Scan for the cell matching the given text and deliver its [X, Y] coordinate at center. 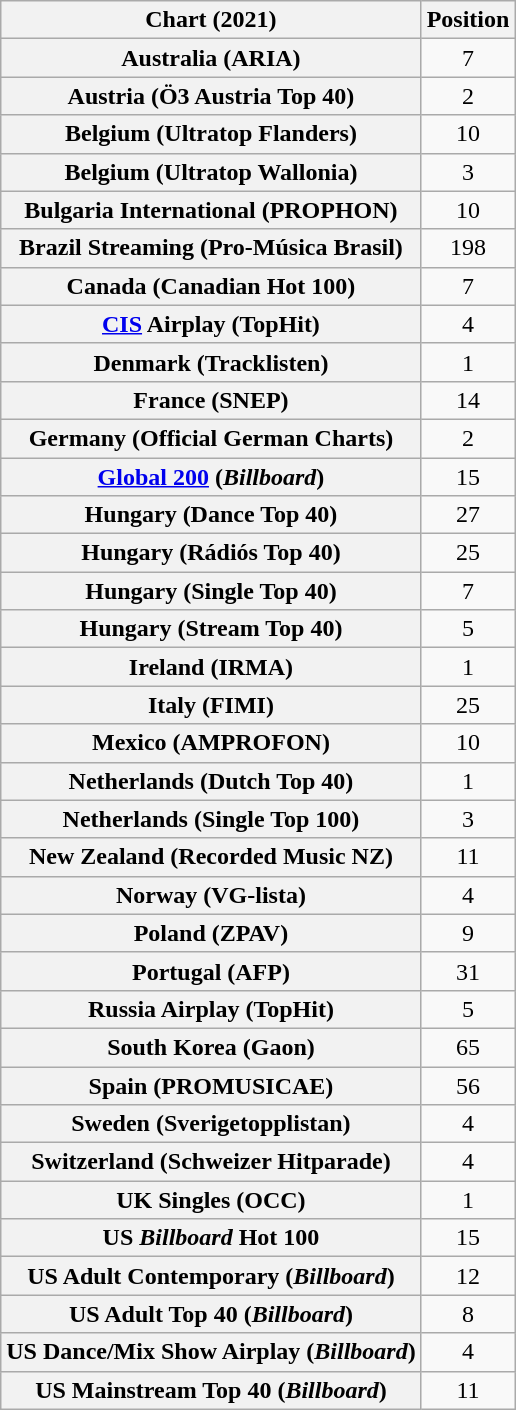
Hungary (Stream Top 40) [211, 629]
Hungary (Dance Top 40) [211, 515]
Chart (2021) [211, 20]
Denmark (Tracklisten) [211, 362]
Mexico (AMPROFON) [211, 743]
New Zealand (Recorded Music NZ) [211, 857]
Ireland (IRMA) [211, 667]
Norway (VG-lista) [211, 895]
Spain (PROMUSICAE) [211, 1085]
US Billboard Hot 100 [211, 1238]
US Dance/Mix Show Airplay (Billboard) [211, 1352]
27 [468, 515]
Switzerland (Schweizer Hitparade) [211, 1162]
Netherlands (Dutch Top 40) [211, 781]
Brazil Streaming (Pro-Música Brasil) [211, 248]
Belgium (Ultratop Wallonia) [211, 172]
Hungary (Rádiós Top 40) [211, 553]
US Adult Contemporary (Billboard) [211, 1276]
8 [468, 1314]
Hungary (Single Top 40) [211, 591]
Netherlands (Single Top 100) [211, 819]
CIS Airplay (TopHit) [211, 324]
Italy (FIMI) [211, 705]
Position [468, 20]
Bulgaria International (PROPHON) [211, 210]
Austria (Ö3 Austria Top 40) [211, 96]
9 [468, 933]
Germany (Official German Charts) [211, 438]
Australia (ARIA) [211, 58]
UK Singles (OCC) [211, 1200]
14 [468, 400]
Portugal (AFP) [211, 971]
198 [468, 248]
Poland (ZPAV) [211, 933]
12 [468, 1276]
US Adult Top 40 (Billboard) [211, 1314]
56 [468, 1085]
Russia Airplay (TopHit) [211, 1009]
Global 200 (Billboard) [211, 477]
South Korea (Gaon) [211, 1047]
US Mainstream Top 40 (Billboard) [211, 1390]
65 [468, 1047]
Belgium (Ultratop Flanders) [211, 134]
France (SNEP) [211, 400]
Sweden (Sverigetopplistan) [211, 1124]
Canada (Canadian Hot 100) [211, 286]
31 [468, 971]
